Identify which cell holds the provided text, then report its [X, Y] central coordinate. 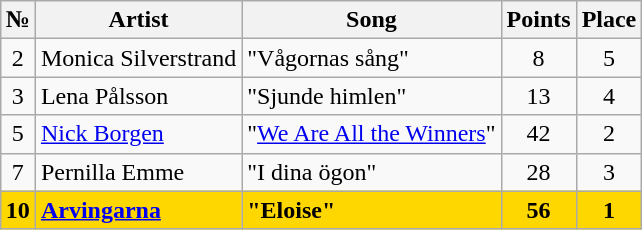
"Sjunde himlen" [372, 96]
"I dina ögon" [372, 172]
10 [18, 210]
№ [18, 20]
13 [538, 96]
"Eloise" [372, 210]
42 [538, 134]
4 [609, 96]
56 [538, 210]
Nick Borgen [138, 134]
1 [609, 210]
"Vågornas sång" [372, 58]
Song [372, 20]
Points [538, 20]
Arvingarna [138, 210]
Lena Pålsson [138, 96]
"We Are All the Winners" [372, 134]
Place [609, 20]
Pernilla Emme [138, 172]
Monica Silverstrand [138, 58]
Artist [138, 20]
28 [538, 172]
8 [538, 58]
7 [18, 172]
